Find where the given text appears and provide that cell's center as (X, Y) coordinate. 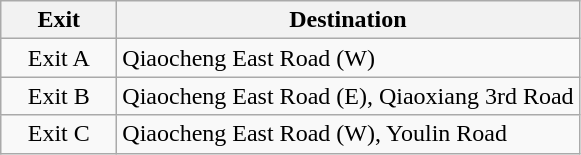
Exit (59, 20)
Qiaocheng East Road (W) (348, 58)
Qiaocheng East Road (E), Qiaoxiang 3rd Road (348, 96)
Qiaocheng East Road (W), Youlin Road (348, 134)
Destination (348, 20)
Exit B (59, 96)
Exit C (59, 134)
Exit A (59, 58)
